Return [X, Y] of the center of cell containing provided text 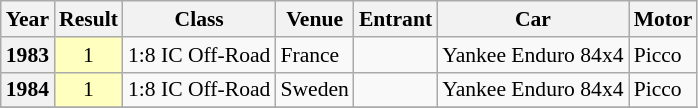
France [314, 55]
Car [532, 19]
Venue [314, 19]
Year [28, 19]
Class [199, 19]
1983 [28, 55]
1984 [28, 90]
Motor [664, 19]
Sweden [314, 90]
Entrant [396, 19]
Result [88, 19]
